Pinpoint the cell where the given text exists, returning its [X, Y] midpoint coordinate. 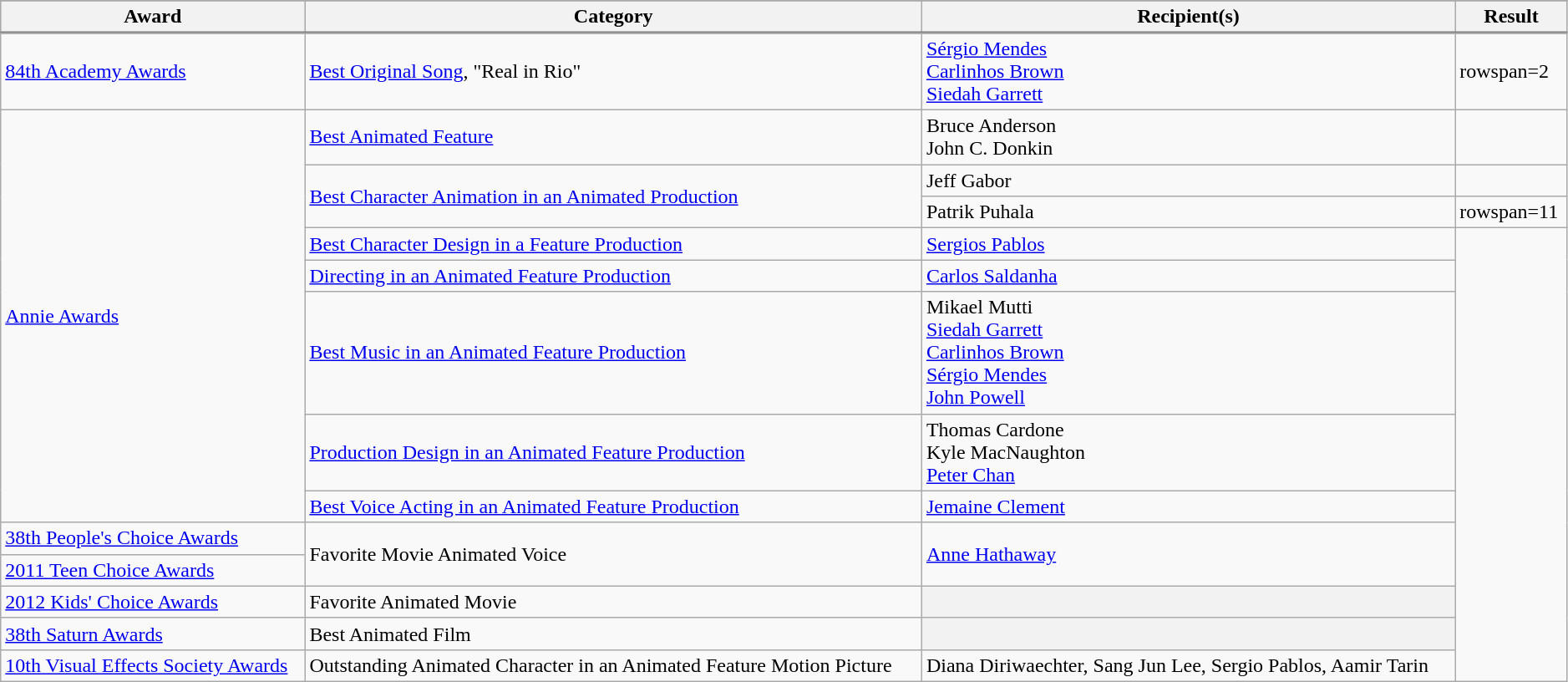
Favorite Movie Animated Voice [613, 554]
Sergios Pablos [1188, 244]
Best Character Design in a Feature Production [613, 244]
Directing in an Animated Feature Production [613, 276]
38th Saturn Awards [153, 634]
Jemaine Clement [1188, 506]
Best Original Song, "Real in Rio" [613, 72]
Production Design in an Animated Feature Production [613, 452]
Jeff Gabor [1188, 181]
Bruce AndersonJohn C. Donkin [1188, 137]
Best Music in an Animated Feature Production [613, 353]
Mikael MuttiSiedah GarrettCarlinhos BrownSérgio MendesJohn Powell [1188, 353]
38th People's Choice Awards [153, 538]
Recipient(s) [1188, 17]
84th Academy Awards [153, 72]
Category [613, 17]
Patrik Puhala [1188, 212]
2011 Teen Choice Awards [153, 570]
rowspan=11 [1512, 212]
Diana Diriwaechter, Sang Jun Lee, Sergio Pablos, Aamir Tarin [1188, 665]
Outstanding Animated Character in an Animated Feature Motion Picture [613, 665]
Annie Awards [153, 317]
2012 Kids' Choice Awards [153, 602]
Award [153, 17]
Sérgio MendesCarlinhos BrownSiedah Garrett [1188, 72]
Thomas CardoneKyle MacNaughtonPeter Chan [1188, 452]
Best Character Animation in an Animated Production [613, 196]
10th Visual Effects Society Awards [153, 665]
Carlos Saldanha [1188, 276]
Anne Hathaway [1188, 554]
Favorite Animated Movie [613, 602]
Best Animated Film [613, 634]
Result [1512, 17]
Best Voice Acting in an Animated Feature Production [613, 506]
Best Animated Feature [613, 137]
rowspan=2 [1512, 72]
